Extract the (x, y) coordinate from the center of the cell holding the provided text.  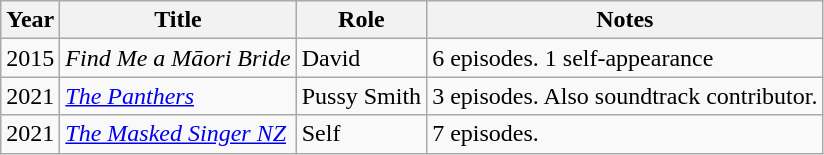
The Masked Singer NZ (178, 134)
Self (361, 134)
7 episodes. (625, 134)
6 episodes. 1 self-appearance (625, 58)
Pussy Smith (361, 96)
The Panthers (178, 96)
Role (361, 20)
3 episodes. Also soundtrack contributor. (625, 96)
2015 (30, 58)
Year (30, 20)
Notes (625, 20)
Title (178, 20)
Find Me a Māori Bride (178, 58)
David (361, 58)
